For the text-containing cell, return its midpoint in [X, Y] coordinate format. 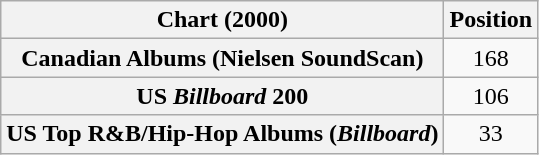
33 [491, 134]
Position [491, 20]
Canadian Albums (Nielsen SoundScan) [222, 58]
168 [491, 58]
US Top R&B/Hip-Hop Albums (Billboard) [222, 134]
US Billboard 200 [222, 96]
Chart (2000) [222, 20]
106 [491, 96]
